Detect which cell encompasses the target text, then output its [x, y] center coordinate. 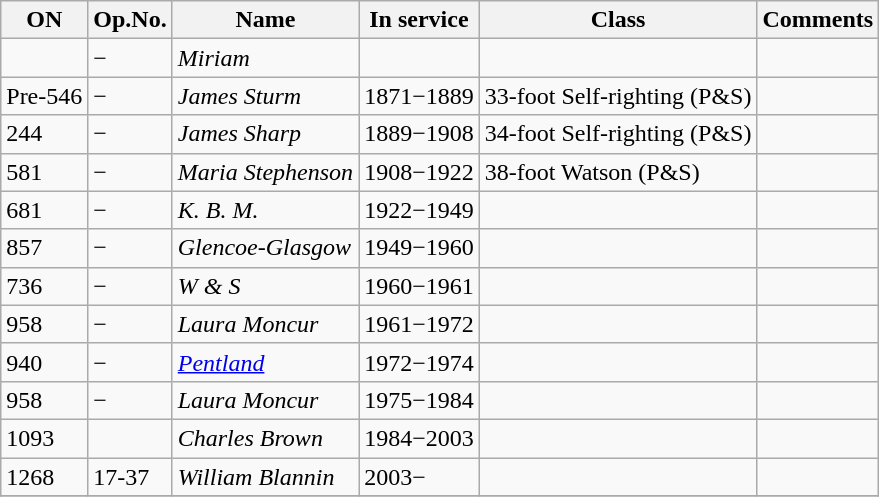
681 [44, 210]
Glencoe-Glasgow [265, 248]
1268 [44, 477]
James Sturm [265, 96]
Charles Brown [265, 438]
38-foot Watson (P&S) [618, 172]
In service [420, 20]
Name [265, 20]
1975−1984 [420, 400]
857 [44, 248]
1984−2003 [420, 438]
James Sharp [265, 134]
2003− [420, 477]
Maria Stephenson [265, 172]
1961−1972 [420, 324]
1972−1974 [420, 362]
Pentland [265, 362]
Pre-546 [44, 96]
W & S [265, 286]
581 [44, 172]
17-37 [130, 477]
940 [44, 362]
ON [44, 20]
244 [44, 134]
1960−1961 [420, 286]
K. B. M. [265, 210]
34-foot Self-righting (P&S) [618, 134]
Miriam [265, 58]
1871−1889 [420, 96]
1908−1922 [420, 172]
William Blannin [265, 477]
Comments [818, 20]
1949−1960 [420, 248]
Class [618, 20]
33-foot Self-righting (P&S) [618, 96]
736 [44, 286]
1889−1908 [420, 134]
1093 [44, 438]
Op.No. [130, 20]
1922−1949 [420, 210]
